Identify which cell holds the provided text, then report its (x, y) central coordinate. 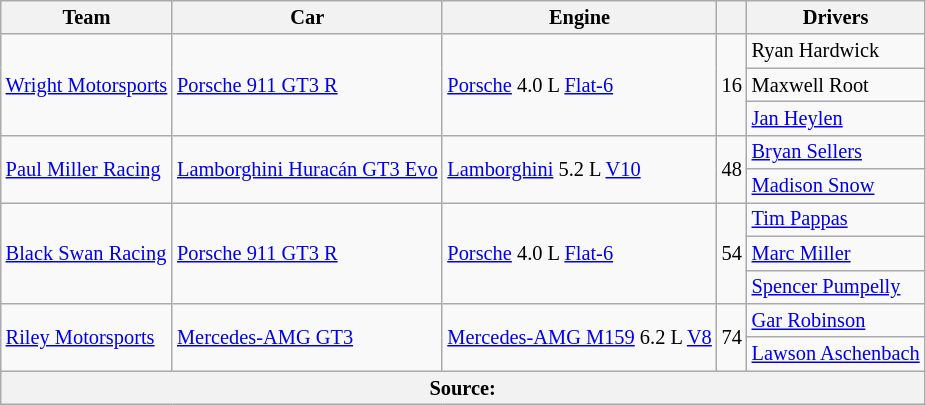
Lawson Aschenbach (836, 354)
Tim Pappas (836, 219)
Spencer Pumpelly (836, 287)
Jan Heylen (836, 118)
Drivers (836, 17)
Lamborghini Huracán GT3 Evo (307, 168)
Mercedes-AMG GT3 (307, 336)
Lamborghini 5.2 L V10 (579, 168)
Mercedes-AMG M159 6.2 L V8 (579, 336)
Madison Snow (836, 186)
54 (732, 252)
Bryan Sellers (836, 152)
Black Swan Racing (86, 252)
74 (732, 336)
Car (307, 17)
Engine (579, 17)
Team (86, 17)
Maxwell Root (836, 85)
Marc Miller (836, 253)
48 (732, 168)
Source: (463, 388)
Wright Motorsports (86, 84)
Riley Motorsports (86, 336)
Ryan Hardwick (836, 51)
Paul Miller Racing (86, 168)
Gar Robinson (836, 320)
16 (732, 84)
